Identify which cell holds the provided text, then report its (X, Y) central coordinate. 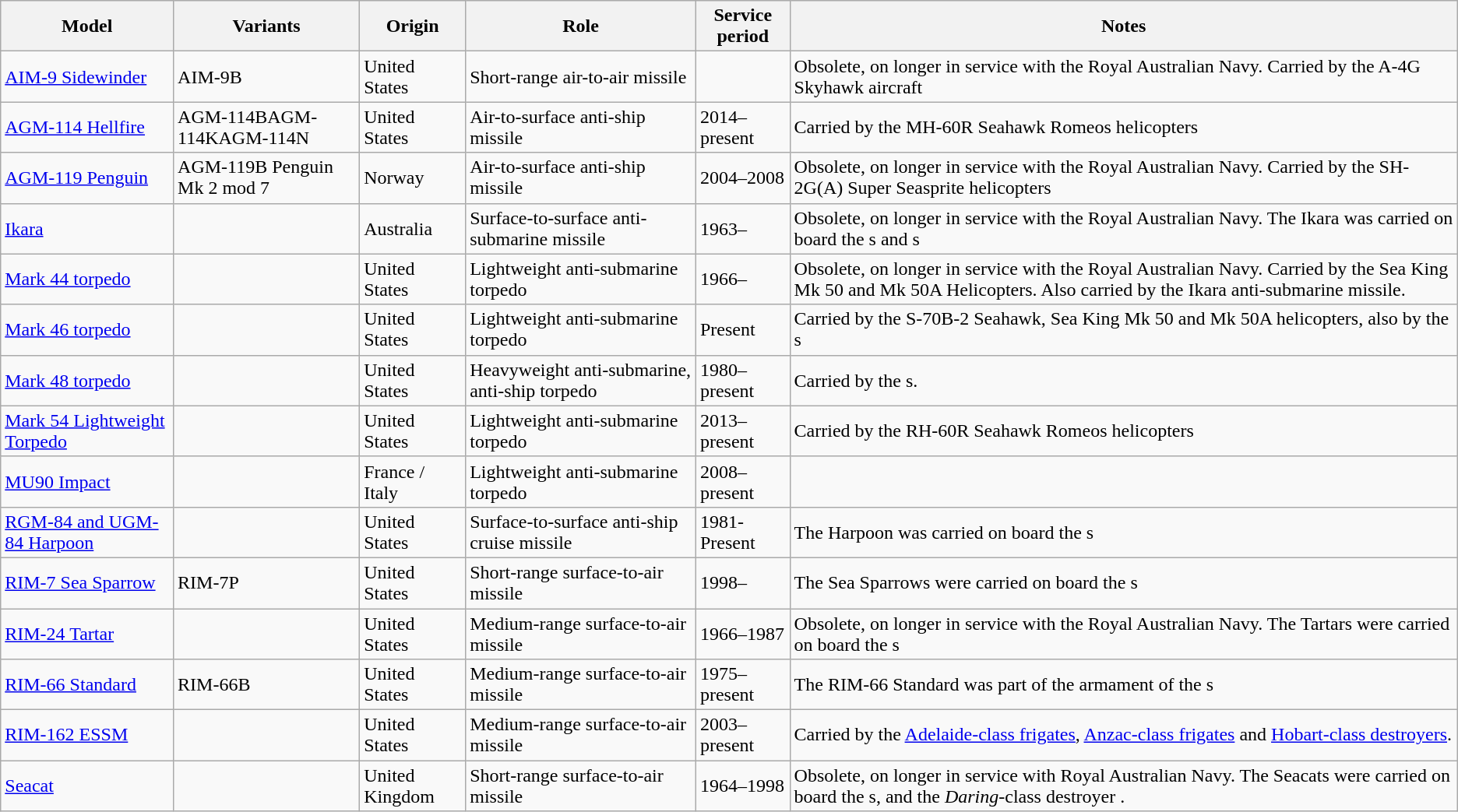
RIM-7P (266, 582)
Surface-to-surface anti-ship cruise missile (581, 533)
MU90 Impact (87, 481)
Role (581, 26)
RIM-162 ESSM (87, 735)
Ikara (87, 229)
RIM-7 Sea Sparrow (87, 582)
Mark 48 torpedo (87, 380)
1980–present (743, 380)
Short-range air-to-air missile (581, 76)
Norway (413, 178)
RGM-84 and UGM-84 Harpoon (87, 533)
1998– (743, 582)
Obsolete, on longer in service with Royal Australian Navy. The Seacats were carried on board the s, and the Daring-class destroyer . (1123, 786)
2004–2008 (743, 178)
RIM-24 Tartar (87, 634)
Carried by the RH-60R Seahawk Romeos helicopters (1123, 431)
Origin (413, 26)
AGM-114 Hellfire (87, 128)
Surface-to-surface anti-submarine missile (581, 229)
Carried by the MH-60R Seahawk Romeos helicopters (1123, 128)
Carried by the S-70B-2 Seahawk, Sea King Mk 50 and Mk 50A helicopters, also by the s (1123, 330)
Obsolete, on longer in service with the Royal Australian Navy. Carried by the A-4G Skyhawk aircraft (1123, 76)
1966– (743, 279)
Mark 54 Lightweight Torpedo (87, 431)
Carried by the s. (1123, 380)
2008–present (743, 481)
AIM-9B (266, 76)
Obsolete, on longer in service with the Royal Australian Navy. The Ikara was carried on board the s and s (1123, 229)
France / Italy (413, 481)
RIM-66 Standard (87, 685)
AIM-9 Sidewinder (87, 76)
AGM-119 Penguin (87, 178)
RIM-66B (266, 685)
Australia (413, 229)
The RIM-66 Standard was part of the armament of the s (1123, 685)
AGM-114BAGM-114KAGM-114N (266, 128)
Service period (743, 26)
Mark 46 torpedo (87, 330)
Notes (1123, 26)
1964–1998 (743, 786)
Variants (266, 26)
1966–1987 (743, 634)
2013–present (743, 431)
Obsolete, on longer in service with the Royal Australian Navy. Carried by the SH-2G(A) Super Seasprite helicopters (1123, 178)
Model (87, 26)
AGM-119B Penguin Mk 2 mod 7 (266, 178)
1963– (743, 229)
1975–present (743, 685)
United Kingdom (413, 786)
2014–present (743, 128)
The Harpoon was carried on board the s (1123, 533)
Obsolete, on longer in service with the Royal Australian Navy. The Tartars were carried on board the s (1123, 634)
Seacat (87, 786)
Present (743, 330)
2003–present (743, 735)
The Sea Sparrows were carried on board the s (1123, 582)
1981-Present (743, 533)
Mark 44 torpedo (87, 279)
Heavyweight anti-submarine, anti-ship torpedo (581, 380)
Carried by the Adelaide-class frigates, Anzac-class frigates and Hobart-class destroyers. (1123, 735)
